Find where the given text appears and provide that cell's center as (x, y) coordinate. 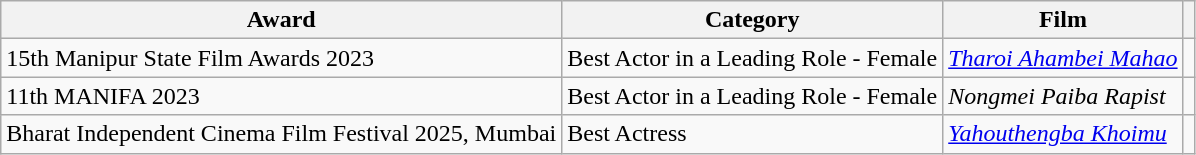
Yahouthengba Khoimu (1063, 134)
Category (752, 20)
Bharat Independent Cinema Film Festival 2025, Mumbai (282, 134)
Tharoi Ahambei Mahao (1063, 58)
Nongmei Paiba Rapist (1063, 96)
Film (1063, 20)
15th Manipur State Film Awards 2023 (282, 58)
Award (282, 20)
Best Actress (752, 134)
11th MANIFA 2023 (282, 96)
